Return [X, Y] of the center of cell containing provided text 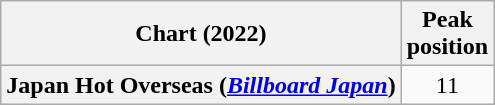
Japan Hot Overseas (Billboard Japan) [201, 85]
Peakposition [447, 34]
11 [447, 85]
Chart (2022) [201, 34]
